Locate the cell with the specified text and output its [x, y] center coordinate. 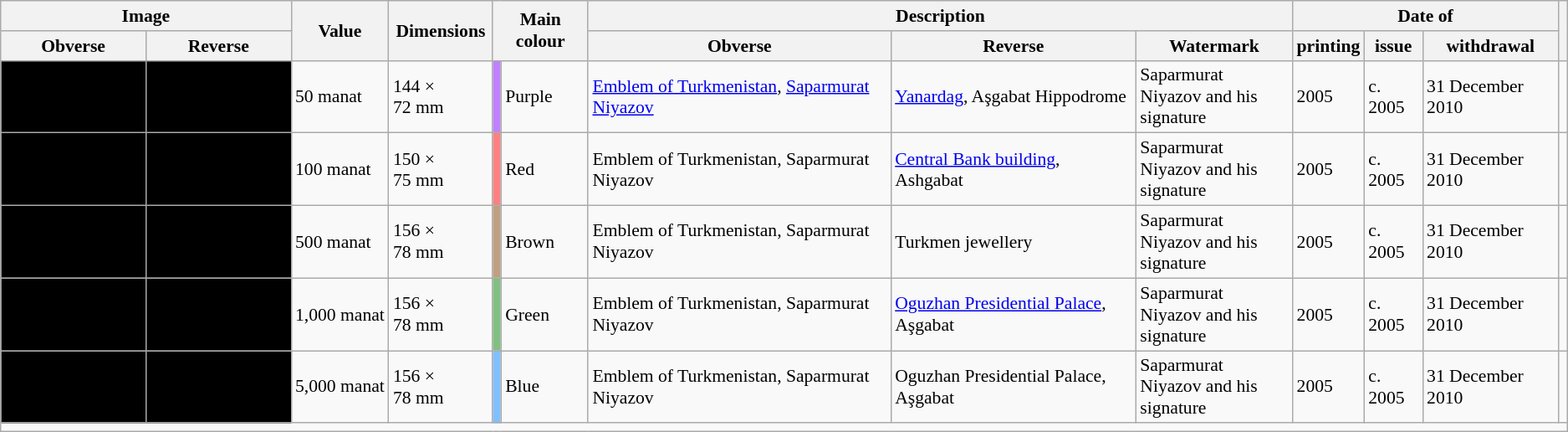
144 × 72 mm [441, 97]
Yanardag, Aşgabat Hippodrome [1014, 97]
100 manat [340, 169]
Red [544, 169]
withdrawal [1490, 46]
Date of [1426, 16]
500 manat [340, 243]
5,000 manat [340, 387]
Main colour [540, 30]
Blue [544, 387]
Turkmen jewellery [1014, 243]
Watermark [1214, 46]
150 × 75 mm [441, 169]
Purple [544, 97]
Dimensions [441, 30]
1,000 manat [340, 315]
issue [1393, 46]
Green [544, 315]
50 manat [340, 97]
Central Bank building, Ashgabat [1014, 169]
Description [940, 16]
Brown [544, 243]
Image [146, 16]
Value [340, 30]
printing [1329, 46]
